Find where the given text appears and provide that cell's center as [X, Y] coordinate. 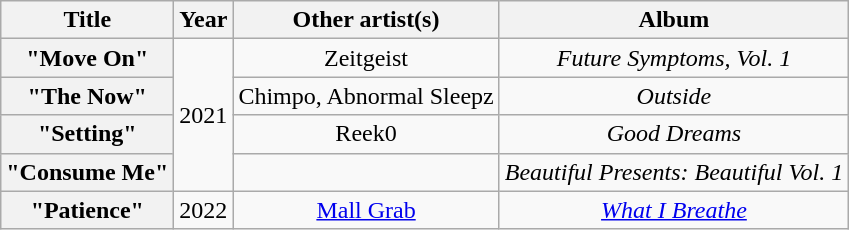
2021 [204, 115]
What I Breathe [674, 210]
Year [204, 20]
2022 [204, 210]
Outside [674, 96]
Beautiful Presents: Beautiful Vol. 1 [674, 172]
Title [88, 20]
Zeitgeist [366, 58]
Mall Grab [366, 210]
"The Now" [88, 96]
Future Symptoms, Vol. 1 [674, 58]
"Consume Me" [88, 172]
Reek0 [366, 134]
Other artist(s) [366, 20]
Album [674, 20]
Chimpo, Abnormal Sleepz [366, 96]
"Setting" [88, 134]
"Move On" [88, 58]
"Patience" [88, 210]
Good Dreams [674, 134]
